From the cell containing the given text, extract its center point as (x, y) coordinate. 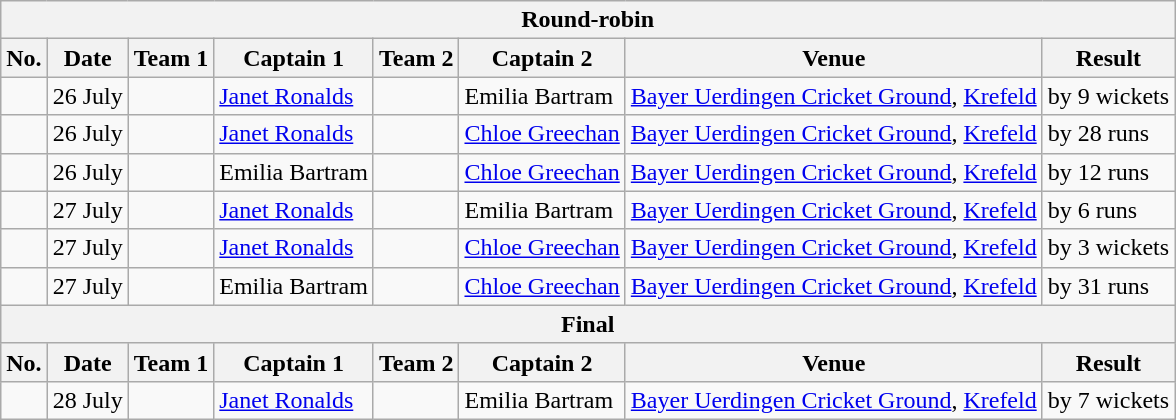
by 3 wickets (1108, 248)
Final (588, 324)
by 9 wickets (1108, 96)
by 12 runs (1108, 172)
by 31 runs (1108, 286)
by 6 runs (1108, 210)
Round-robin (588, 20)
28 July (88, 400)
by 28 runs (1108, 134)
by 7 wickets (1108, 400)
